Search for the cell housing the specified text and yield its [X, Y] center coordinate. 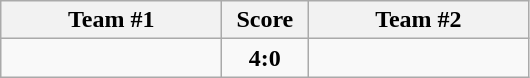
Team #1 [112, 20]
4:0 [265, 58]
Team #2 [418, 20]
Score [265, 20]
